Output the [x, y] coordinate of the center of the cell containing the given text.  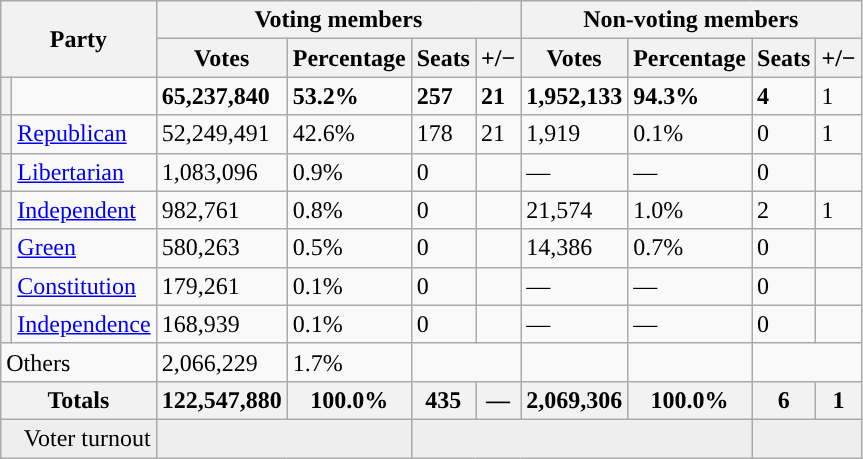
Others [78, 362]
1,083,096 [222, 172]
0.9% [349, 172]
168,939 [222, 324]
42.6% [349, 134]
Voter turnout [78, 438]
0.5% [349, 248]
1,952,133 [574, 96]
53.2% [349, 96]
Green [84, 248]
982,761 [222, 210]
Non-voting members [691, 20]
580,263 [222, 248]
94.3% [690, 96]
21,574 [574, 210]
14,386 [574, 248]
Libertarian [84, 172]
4 [784, 96]
257 [443, 96]
179,261 [222, 286]
178 [443, 134]
Constitution [84, 286]
Voting members [338, 20]
Republican [84, 134]
Independent [84, 210]
52,249,491 [222, 134]
435 [443, 400]
2,066,229 [222, 362]
1.7% [349, 362]
122,547,880 [222, 400]
0.8% [349, 210]
65,237,840 [222, 96]
2,069,306 [574, 400]
Totals [78, 400]
1.0% [690, 210]
2 [784, 210]
Party [78, 39]
0.7% [690, 248]
6 [784, 400]
Independence [84, 324]
1,919 [574, 134]
